For the text-containing cell, return its midpoint in (X, Y) coordinate format. 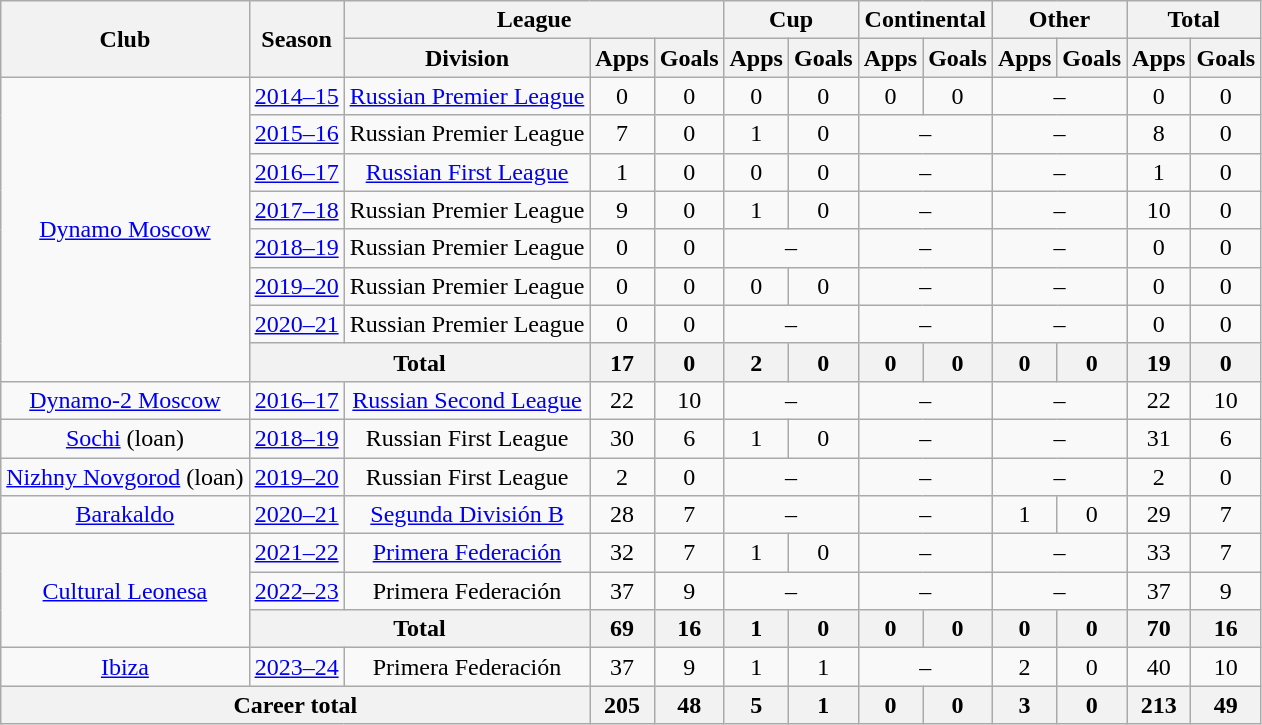
Nizhny Novgorod (loan) (125, 477)
Russian Second League (467, 400)
Division (467, 58)
2022–23 (296, 591)
8 (1159, 134)
Continental (925, 20)
48 (689, 705)
28 (622, 515)
Dynamo-2 Moscow (125, 400)
5 (756, 705)
2015–16 (296, 134)
69 (622, 629)
Career total (296, 705)
2023–24 (296, 667)
Sochi (loan) (125, 438)
17 (622, 362)
205 (622, 705)
49 (1226, 705)
Segunda División B (467, 515)
33 (1159, 553)
213 (1159, 705)
70 (1159, 629)
29 (1159, 515)
Ibiza (125, 667)
Barakaldo (125, 515)
Other (1059, 20)
2021–22 (296, 553)
League (534, 20)
19 (1159, 362)
Cup (791, 20)
30 (622, 438)
Club (125, 39)
Season (296, 39)
3 (1024, 705)
2017–18 (296, 210)
31 (1159, 438)
Cultural Leonesa (125, 591)
Dynamo Moscow (125, 229)
2014–15 (296, 96)
40 (1159, 667)
32 (622, 553)
